Output the (X, Y) coordinate of the center of the cell containing the given text.  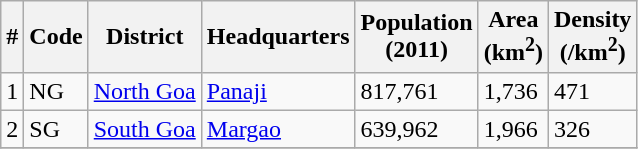
817,761 (416, 91)
326 (593, 129)
SG (56, 129)
Population (2011) (416, 37)
North Goa (144, 91)
2 (12, 129)
639,962 (416, 129)
Panaji (278, 91)
1,966 (513, 129)
South Goa (144, 129)
1 (12, 91)
1,736 (513, 91)
NG (56, 91)
Area (km2) (513, 37)
District (144, 37)
# (12, 37)
471 (593, 91)
Headquarters (278, 37)
Margao (278, 129)
Code (56, 37)
Density (/km2) (593, 37)
